Extract the [X, Y] coordinate from the center of the cell holding the provided text.  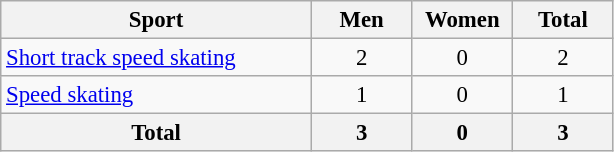
Speed skating [156, 95]
Men [362, 20]
Sport [156, 20]
Women [462, 20]
Short track speed skating [156, 58]
